For the text-containing cell, return its midpoint in [X, Y] coordinate format. 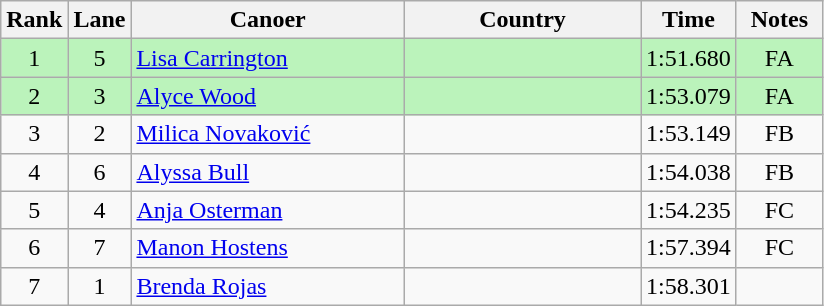
Canoer [268, 20]
Lane [100, 20]
Brenda Rojas [268, 286]
1:57.394 [689, 248]
Country [522, 20]
Time [689, 20]
Rank [34, 20]
Lisa Carrington [268, 58]
Anja Osterman [268, 210]
Alyssa Bull [268, 172]
Alyce Wood [268, 96]
Notes [779, 20]
1:51.680 [689, 58]
1:58.301 [689, 286]
1:53.149 [689, 134]
1:54.038 [689, 172]
Milica Novaković [268, 134]
1:53.079 [689, 96]
Manon Hostens [268, 248]
1:54.235 [689, 210]
